From the cell containing the given text, extract its center point as (x, y) coordinate. 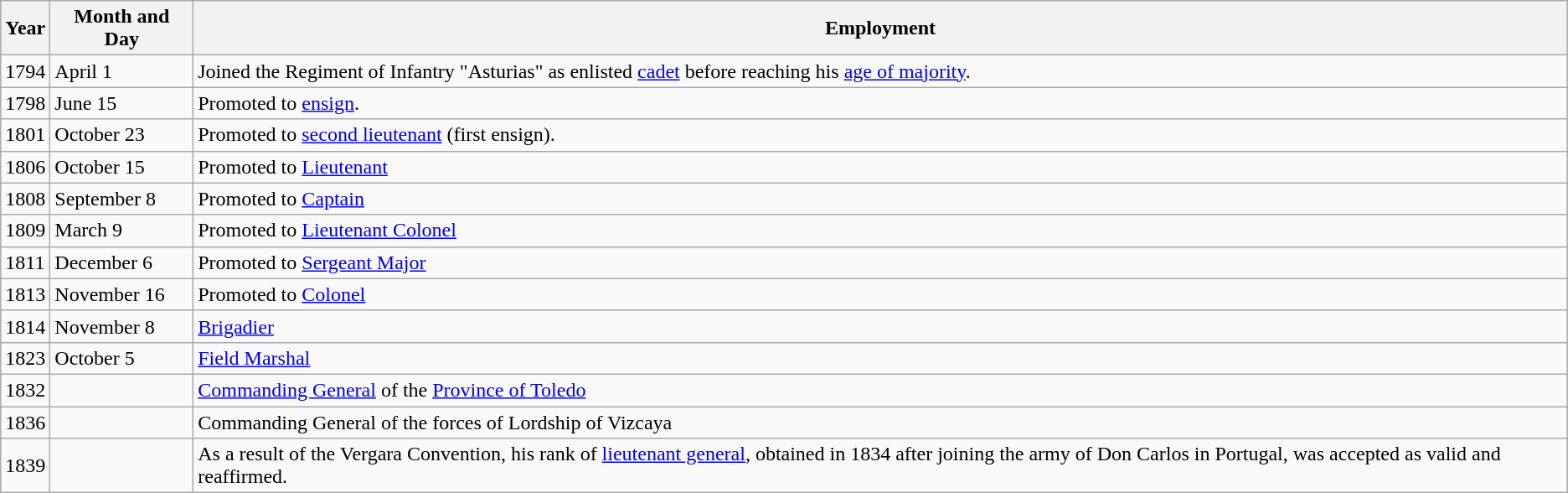
1811 (25, 262)
Commanding General of the forces of Lordship of Vizcaya (881, 422)
Commanding General of the Province of Toledo (881, 390)
Promoted to Sergeant Major (881, 262)
1813 (25, 294)
Promoted to Lieutenant Colonel (881, 231)
April 1 (122, 71)
November 16 (122, 294)
September 8 (122, 199)
Joined the Regiment of Infantry "Asturias" as enlisted cadet before reaching his age of majority. (881, 71)
June 15 (122, 103)
March 9 (122, 231)
1798 (25, 103)
October 23 (122, 135)
Promoted to Captain (881, 199)
1806 (25, 167)
Employment (881, 29)
October 15 (122, 167)
1801 (25, 135)
1836 (25, 422)
1814 (25, 326)
1832 (25, 390)
1839 (25, 466)
Brigadier (881, 326)
1809 (25, 231)
Promoted to ensign. (881, 103)
Year (25, 29)
1808 (25, 199)
Promoted to Lieutenant (881, 167)
October 5 (122, 358)
November 8 (122, 326)
Promoted to second lieutenant (first ensign). (881, 135)
December 6 (122, 262)
Field Marshal (881, 358)
Month and Day (122, 29)
Promoted to Colonel (881, 294)
1794 (25, 71)
1823 (25, 358)
